Locate the cell with the specified text and output its [x, y] center coordinate. 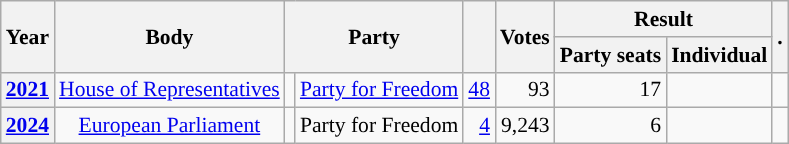
Result [664, 19]
Party seats [610, 55]
17 [610, 90]
House of Representatives [170, 90]
Party [374, 36]
2024 [28, 126]
6 [610, 126]
European Parliament [170, 126]
48 [479, 90]
4 [479, 126]
Individual [719, 55]
2021 [28, 90]
Votes [525, 36]
Year [28, 36]
Body [170, 36]
9,243 [525, 126]
. [780, 36]
93 [525, 90]
